Locate the cell with the specified text and output its (x, y) center coordinate. 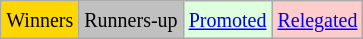
Promoted (228, 20)
Winners (40, 20)
Runners-up (131, 20)
Relegated (318, 20)
